From the cell containing the given text, extract its center point as (x, y) coordinate. 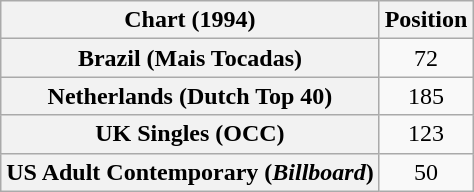
123 (426, 134)
185 (426, 96)
72 (426, 58)
50 (426, 172)
Brazil (Mais Tocadas) (190, 58)
Position (426, 20)
US Adult Contemporary (Billboard) (190, 172)
UK Singles (OCC) (190, 134)
Chart (1994) (190, 20)
Netherlands (Dutch Top 40) (190, 96)
